Detect which cell encompasses the target text, then output its (X, Y) center coordinate. 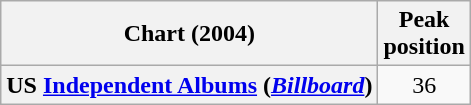
US Independent Albums (Billboard) (190, 85)
Peakposition (424, 34)
Chart (2004) (190, 34)
36 (424, 85)
